Output the [x, y] coordinate of the center of the cell containing the given text.  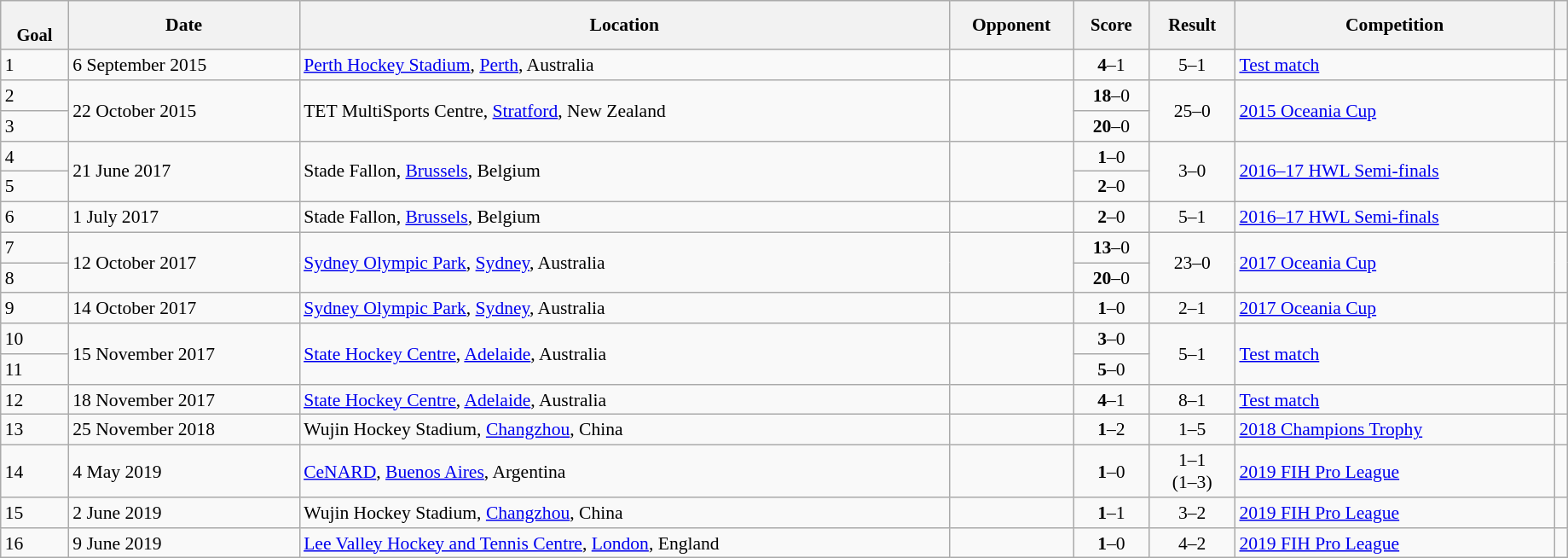
18 November 2017 [184, 400]
CeNARD, Buenos Aires, Argentina [624, 471]
22 October 2015 [184, 111]
15 [34, 513]
3–2 [1192, 513]
5 [34, 187]
Location [624, 26]
7 [34, 248]
6 [34, 218]
1–2 [1112, 430]
15 November 2017 [184, 353]
1 [34, 66]
2 June 2019 [184, 513]
TET MultiSports Centre, Stratford, New Zealand [624, 111]
12 [34, 400]
1–5 [1192, 430]
11 [34, 369]
14 [34, 471]
1–1 [1112, 513]
Goal [34, 26]
12 October 2017 [184, 263]
Score [1112, 26]
23–0 [1192, 263]
18–0 [1112, 96]
Result [1192, 26]
4 May 2019 [184, 471]
Opponent [1011, 26]
13 [34, 430]
Date [184, 26]
10 [34, 339]
2–1 [1192, 309]
6 September 2015 [184, 66]
Competition [1394, 26]
21 June 2017 [184, 172]
25–0 [1192, 111]
8 [34, 278]
1–1(1–3) [1192, 471]
2018 Champions Trophy [1394, 430]
4 [34, 157]
8–1 [1192, 400]
2015 Oceania Cup [1394, 111]
1 July 2017 [184, 218]
14 October 2017 [184, 309]
25 November 2018 [184, 430]
3 [34, 126]
2 [34, 96]
Perth Hockey Stadium, Perth, Australia [624, 66]
13–0 [1112, 248]
5–0 [1112, 369]
9 [34, 309]
